Output the (x, y) coordinate of the center of the cell containing the given text.  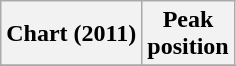
Peakposition (188, 34)
Chart (2011) (72, 34)
